Provide the [x, y] coordinate of the cell's center where the given text is located.  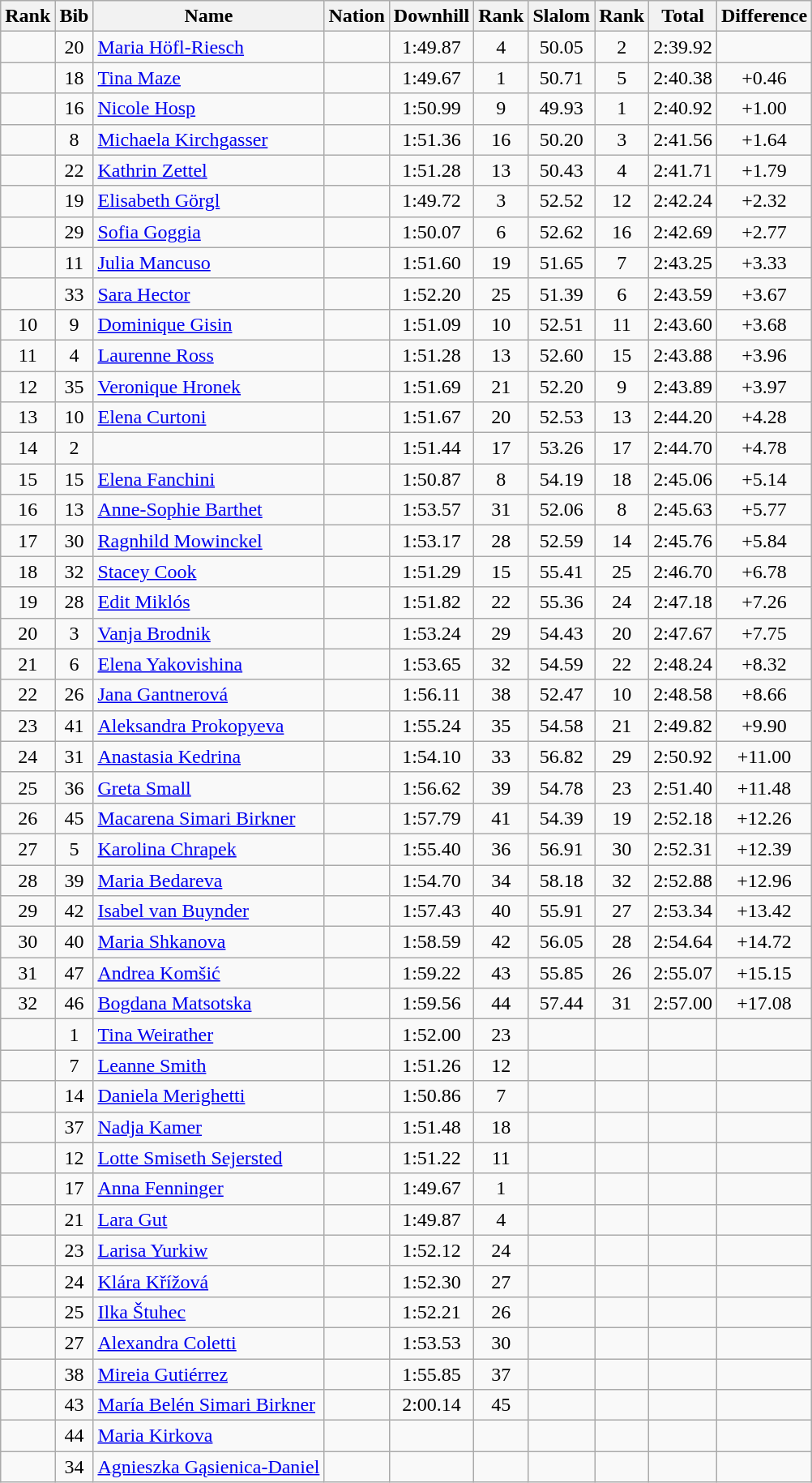
Ragnhild Mowinckel [209, 541]
2:39.92 [683, 47]
+14.72 [763, 942]
Agnieszka Gąsienica-Daniel [209, 1467]
2:41.71 [683, 170]
+8.66 [763, 695]
+11.48 [763, 787]
Elena Curtoni [209, 418]
Maria Höfl-Riesch [209, 47]
1:50.07 [431, 232]
52.06 [562, 510]
Andrea Komšić [209, 973]
1:57.43 [431, 911]
Macarena Simari Birkner [209, 818]
2:45.76 [683, 541]
+3.96 [763, 355]
Daniela Merighetti [209, 1096]
54.59 [562, 664]
1:51.22 [431, 1158]
Maria Kirkova [209, 1436]
Edit Miklós [209, 602]
1:54.10 [431, 757]
Sara Hector [209, 294]
1:51.09 [431, 324]
Elisabeth Görgl [209, 201]
1:55.40 [431, 849]
56.91 [562, 849]
1:53.65 [431, 664]
55.85 [562, 973]
Elena Yakovishina [209, 664]
+1.00 [763, 109]
Veronique Hronek [209, 387]
57.44 [562, 1004]
52.60 [562, 355]
Anastasia Kedrina [209, 757]
Lotte Smiseth Sejersted [209, 1158]
51.65 [562, 263]
+6.78 [763, 572]
Nicole Hosp [209, 109]
1:53.53 [431, 1343]
Larisa Yurkiw [209, 1250]
55.91 [562, 911]
Mireia Gutiérrez [209, 1374]
2:44.70 [683, 448]
52.53 [562, 418]
1:50.87 [431, 479]
Jana Gantnerová [209, 695]
53.26 [562, 448]
52.51 [562, 324]
2:54.64 [683, 942]
Total [683, 16]
+17.08 [763, 1004]
1:51.67 [431, 418]
+8.32 [763, 664]
1:53.24 [431, 633]
Maria Shkanova [209, 942]
1:51.36 [431, 139]
2:57.00 [683, 1004]
1:50.99 [431, 109]
52.59 [562, 541]
51.39 [562, 294]
54.58 [562, 726]
+1.64 [763, 139]
Klára Křížová [209, 1281]
2:43.25 [683, 263]
+2.32 [763, 201]
Leanne Smith [209, 1065]
Nation [357, 16]
2:55.07 [683, 973]
49.93 [562, 109]
Anna Fenninger [209, 1189]
Nadja Kamer [209, 1127]
1:52.21 [431, 1312]
+9.90 [763, 726]
+15.15 [763, 973]
Bogdana Matsotska [209, 1004]
Anne-Sophie Barthet [209, 510]
+12.39 [763, 849]
1:56.62 [431, 787]
Laurenne Ross [209, 355]
Julia Mancuso [209, 263]
52.52 [562, 201]
Alexandra Coletti [209, 1343]
1:59.22 [431, 973]
2:45.63 [683, 510]
Name [209, 16]
1:52.12 [431, 1250]
50.05 [562, 47]
50.71 [562, 78]
2:43.88 [683, 355]
María Belén Simari Birkner [209, 1405]
+5.84 [763, 541]
1:56.11 [431, 695]
1:49.72 [431, 201]
2:46.70 [683, 572]
1:51.60 [431, 263]
1:51.26 [431, 1065]
55.36 [562, 602]
1:51.48 [431, 1127]
Elena Fanchini [209, 479]
+7.26 [763, 602]
+3.33 [763, 263]
1:55.85 [431, 1374]
2:44.20 [683, 418]
Aleksandra Prokopyeva [209, 726]
2:42.69 [683, 232]
+12.26 [763, 818]
2:43.60 [683, 324]
+3.97 [763, 387]
Downhill [431, 16]
2:42.24 [683, 201]
Stacey Cook [209, 572]
2:00.14 [431, 1405]
2:43.59 [683, 294]
1:53.17 [431, 541]
Ilka Štuhec [209, 1312]
2:51.40 [683, 787]
Isabel van Buynder [209, 911]
Slalom [562, 16]
Difference [763, 16]
2:45.06 [683, 479]
Greta Small [209, 787]
1:58.59 [431, 942]
+4.78 [763, 448]
+4.28 [763, 418]
55.41 [562, 572]
Vanja Brodnik [209, 633]
1:53.57 [431, 510]
1:59.56 [431, 1004]
2:52.88 [683, 880]
+1.79 [763, 170]
Michaela Kirchgasser [209, 139]
54.43 [562, 633]
56.82 [562, 757]
52.62 [562, 232]
Bib [75, 16]
+3.67 [763, 294]
2:47.67 [683, 633]
+12.96 [763, 880]
2:52.31 [683, 849]
46 [75, 1004]
54.39 [562, 818]
50.20 [562, 139]
52.47 [562, 695]
+5.77 [763, 510]
Karolina Chrapek [209, 849]
+11.00 [763, 757]
54.78 [562, 787]
2:52.18 [683, 818]
+0.46 [763, 78]
1:52.00 [431, 1035]
+2.77 [763, 232]
2:48.58 [683, 695]
2:41.56 [683, 139]
2:40.38 [683, 78]
Tina Weirather [209, 1035]
1:52.20 [431, 294]
Maria Bedareva [209, 880]
2:40.92 [683, 109]
+3.68 [763, 324]
1:57.79 [431, 818]
1:51.29 [431, 572]
1:50.86 [431, 1096]
+5.14 [763, 479]
1:51.44 [431, 448]
56.05 [562, 942]
+7.75 [763, 633]
50.43 [562, 170]
2:53.34 [683, 911]
2:47.18 [683, 602]
2:43.89 [683, 387]
1:55.24 [431, 726]
54.19 [562, 479]
47 [75, 973]
Lara Gut [209, 1219]
52.20 [562, 387]
+13.42 [763, 911]
2:49.82 [683, 726]
1:54.70 [431, 880]
Sofia Goggia [209, 232]
2:48.24 [683, 664]
1:52.30 [431, 1281]
1:51.69 [431, 387]
Dominique Gisin [209, 324]
1:51.82 [431, 602]
58.18 [562, 880]
Tina Maze [209, 78]
Kathrin Zettel [209, 170]
2:50.92 [683, 757]
